From the cell containing the given text, extract its center point as (X, Y) coordinate. 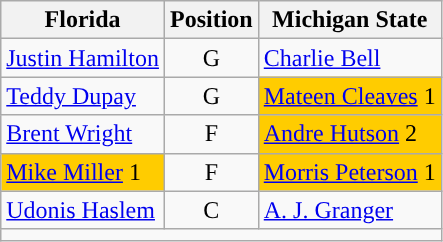
Andre Hutson 2 (350, 134)
Mike Miller 1 (83, 172)
Udonis Haslem (83, 210)
Brent Wright (83, 134)
Position (211, 20)
Mateen Cleaves 1 (350, 96)
Michigan State (350, 20)
C (211, 210)
Florida (83, 20)
A. J. Granger (350, 210)
Morris Peterson 1 (350, 172)
Charlie Bell (350, 58)
Justin Hamilton (83, 58)
Teddy Dupay (83, 96)
